Search for the cell housing the specified text and yield its [x, y] center coordinate. 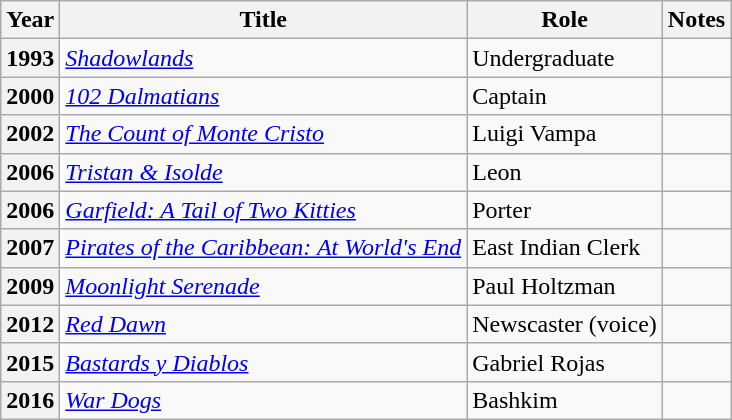
Paul Holtzman [565, 286]
East Indian Clerk [565, 248]
Porter [565, 210]
Gabriel Rojas [565, 362]
102 Dalmatians [264, 96]
Leon [565, 172]
War Dogs [264, 400]
Red Dawn [264, 324]
Year [30, 20]
Moonlight Serenade [264, 286]
Newscaster (voice) [565, 324]
Tristan & Isolde [264, 172]
Luigi Vampa [565, 134]
Pirates of the Caribbean: At World's End [264, 248]
Captain [565, 96]
2000 [30, 96]
Notes [696, 20]
1993 [30, 58]
Bastards y Diablos [264, 362]
Title [264, 20]
2002 [30, 134]
Role [565, 20]
The Count of Monte Cristo [264, 134]
Bashkim [565, 400]
2007 [30, 248]
Shadowlands [264, 58]
2009 [30, 286]
2015 [30, 362]
Undergraduate [565, 58]
Garfield: A Tail of Two Kitties [264, 210]
2016 [30, 400]
2012 [30, 324]
